Determine the (X, Y) coordinate at the center of the cell enclosing the given text.  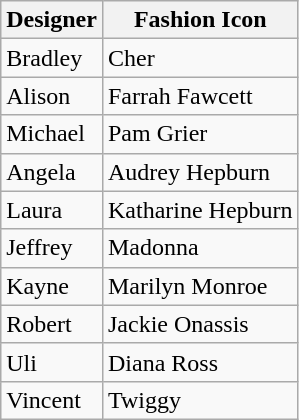
Jackie Onassis (200, 324)
Pam Grier (200, 134)
Vincent (52, 400)
Laura (52, 210)
Madonna (200, 248)
Diana Ross (200, 362)
Bradley (52, 58)
Robert (52, 324)
Twiggy (200, 400)
Designer (52, 20)
Uli (52, 362)
Cher (200, 58)
Katharine Hepburn (200, 210)
Michael (52, 134)
Fashion Icon (200, 20)
Marilyn Monroe (200, 286)
Farrah Fawcett (200, 96)
Kayne (52, 286)
Angela (52, 172)
Jeffrey (52, 248)
Audrey Hepburn (200, 172)
Alison (52, 96)
